Return (x, y) of the center of cell containing provided text 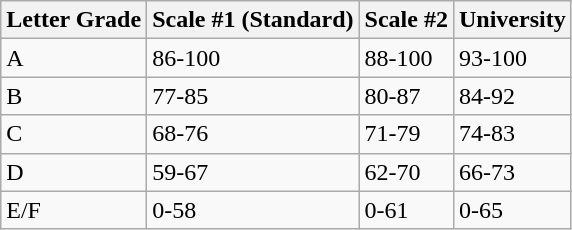
68-76 (253, 134)
62-70 (406, 172)
0-65 (512, 210)
C (74, 134)
D (74, 172)
88-100 (406, 58)
66-73 (512, 172)
71-79 (406, 134)
77-85 (253, 96)
E/F (74, 210)
84-92 (512, 96)
University (512, 20)
Scale #1 (Standard) (253, 20)
0-58 (253, 210)
A (74, 58)
B (74, 96)
80-87 (406, 96)
Scale #2 (406, 20)
59-67 (253, 172)
0-61 (406, 210)
93-100 (512, 58)
86-100 (253, 58)
Letter Grade (74, 20)
74-83 (512, 134)
